Pinpoint the cell where the given text exists, returning its [X, Y] midpoint coordinate. 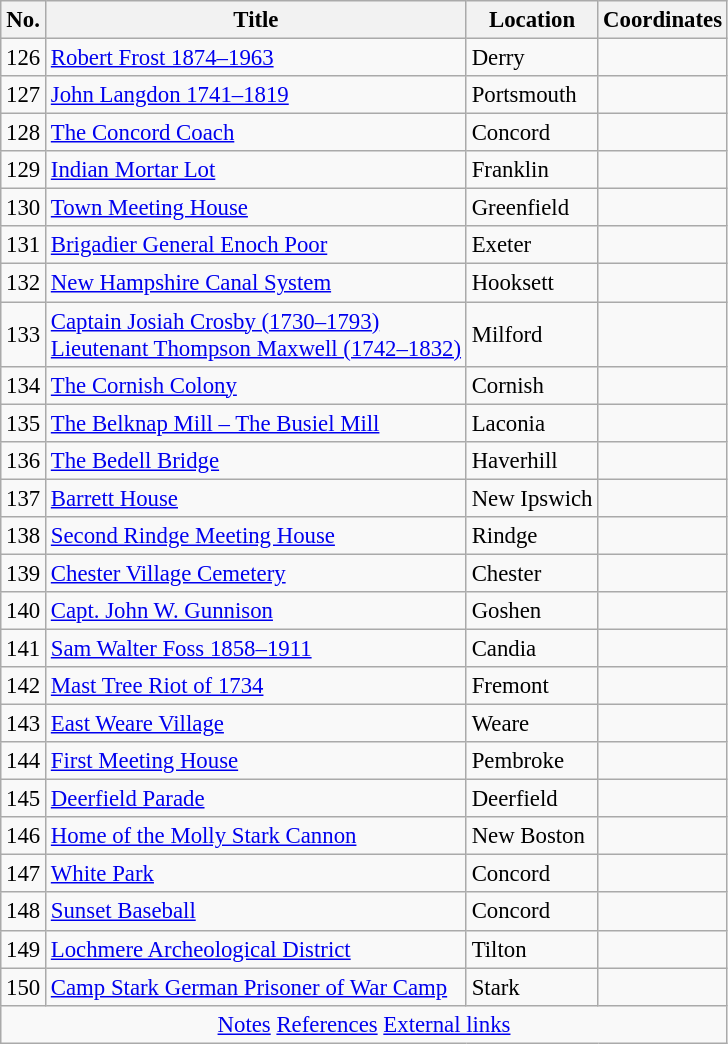
132 [24, 283]
Chester Village Cemetery [256, 573]
Sunset Baseball [256, 912]
The Cornish Colony [256, 385]
Coordinates [663, 20]
Rindge [532, 536]
126 [24, 58]
129 [24, 170]
The Belknap Mill – The Busiel Mill [256, 423]
Town Meeting House [256, 208]
146 [24, 836]
Home of the Molly Stark Cannon [256, 836]
Tilton [532, 949]
Deerfield [532, 799]
131 [24, 245]
Fremont [532, 686]
Greenfield [532, 208]
140 [24, 611]
Laconia [532, 423]
139 [24, 573]
134 [24, 385]
Camp Stark German Prisoner of War Camp [256, 987]
New Boston [532, 836]
Exeter [532, 245]
Franklin [532, 170]
Weare [532, 724]
Lochmere Archeological District [256, 949]
138 [24, 536]
John Langdon 1741–1819 [256, 95]
Haverhill [532, 460]
East Weare Village [256, 724]
Sam Walter Foss 1858–1911 [256, 648]
Robert Frost 1874–1963 [256, 58]
133 [24, 334]
New Hampshire Canal System [256, 283]
First Meeting House [256, 761]
128 [24, 133]
Captain Josiah Crosby (1730–1793)Lieutenant Thompson Maxwell (1742–1832) [256, 334]
Milford [532, 334]
136 [24, 460]
The Bedell Bridge [256, 460]
150 [24, 987]
148 [24, 912]
Deerfield Parade [256, 799]
Candia [532, 648]
The Concord Coach [256, 133]
Goshen [532, 611]
Notes References External links [364, 1024]
No. [24, 20]
130 [24, 208]
Barrett House [256, 498]
Mast Tree Riot of 1734 [256, 686]
Capt. John W. Gunnison [256, 611]
Location [532, 20]
White Park [256, 874]
Derry [532, 58]
144 [24, 761]
135 [24, 423]
127 [24, 95]
Indian Mortar Lot [256, 170]
141 [24, 648]
Stark [532, 987]
149 [24, 949]
Cornish [532, 385]
Second Rindge Meeting House [256, 536]
143 [24, 724]
Portsmouth [532, 95]
142 [24, 686]
Pembroke [532, 761]
147 [24, 874]
Title [256, 20]
New Ipswich [532, 498]
Hooksett [532, 283]
145 [24, 799]
Brigadier General Enoch Poor [256, 245]
137 [24, 498]
Chester [532, 573]
